From the cell containing the given text, extract its center point as (x, y) coordinate. 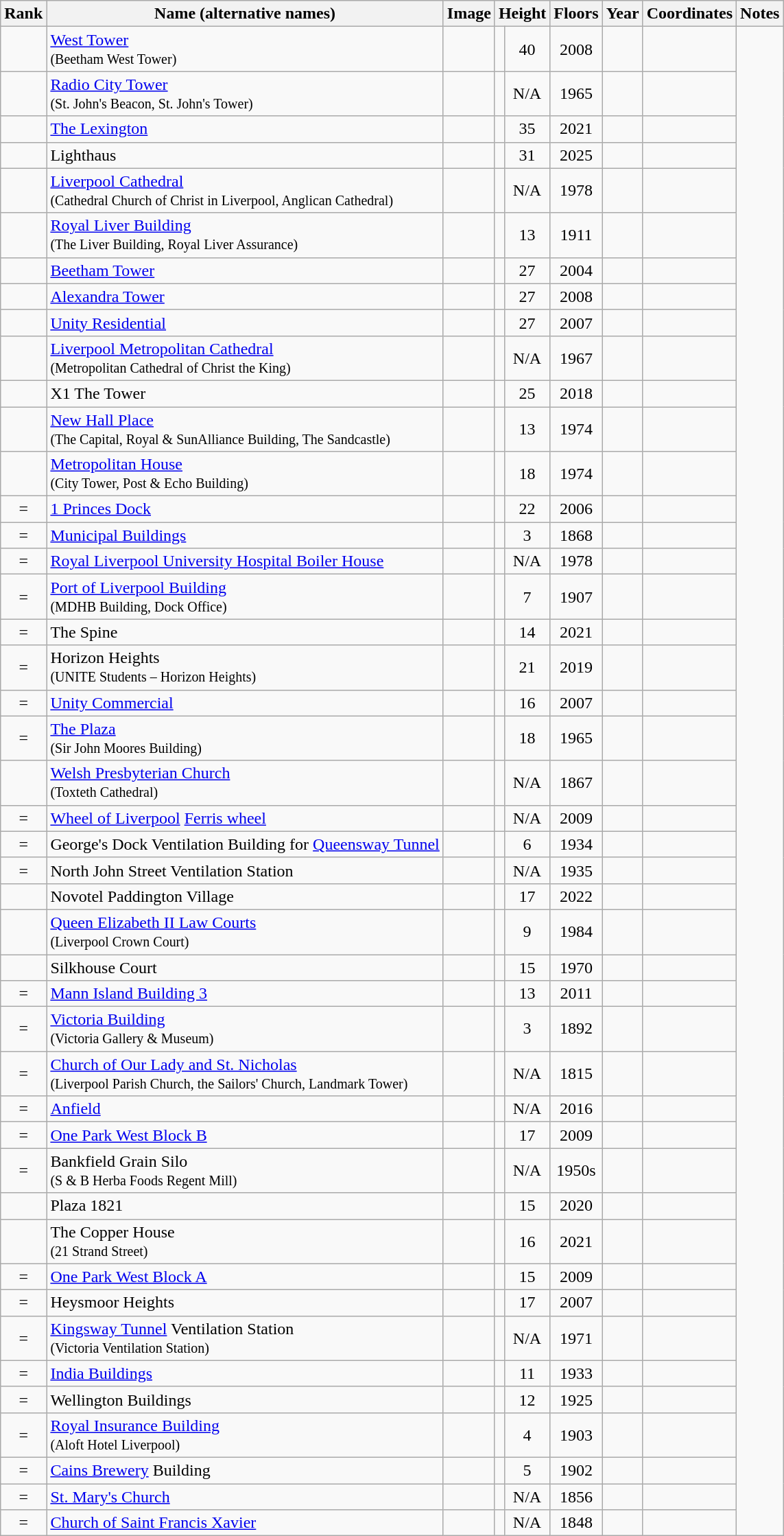
The Plaza(Sir John Moores Building) (245, 738)
9 (527, 932)
Metropolitan House(City Tower, Post & Echo Building) (245, 474)
1902 (576, 1470)
George's Dock Ventilation Building for Queensway Tunnel (245, 844)
Rank (23, 14)
Image (469, 14)
The Lexington (245, 129)
1984 (576, 932)
2006 (576, 509)
The Spine (245, 632)
1925 (576, 1399)
Municipal Buildings (245, 535)
2020 (576, 1206)
Church of Saint Francis Xavier (245, 1523)
6 (527, 844)
Radio City Tower(St. John's Beacon, St. John's Tower) (245, 93)
1868 (576, 535)
New Hall Place(The Capital, Royal & SunAlliance Building, The Sandcastle) (245, 428)
Liverpool Cathedral(Cathedral Church of Christ in Liverpool, Anglican Cathedral) (245, 191)
Royal Liver Building(The Liver Building, Royal Liver Assurance) (245, 235)
Lighthaus (245, 155)
Royal Liverpool University Hospital Boiler House (245, 561)
21 (527, 667)
Mann Island Building 3 (245, 994)
2011 (576, 994)
1911 (576, 235)
Novotel Paddington Village (245, 896)
Welsh Presbyterian Church (Toxteth Cathedral) (245, 782)
Bankfield Grain Silo(S & B Herba Foods Regent Mill) (245, 1171)
Plaza 1821 (245, 1206)
25 (527, 393)
Cains Brewery Building (245, 1470)
Beetham Tower (245, 270)
Unity Residential (245, 323)
2016 (576, 1109)
1971 (576, 1338)
2022 (576, 896)
1907 (576, 597)
The Copper House(21 Strand Street) (245, 1241)
1892 (576, 1029)
North John Street Ventilation Station (245, 870)
St. Mary's Church (245, 1497)
1933 (576, 1373)
X1 The Tower (245, 393)
1848 (576, 1523)
1 Princes Dock (245, 509)
Port of Liverpool Building(MDHB Building, Dock Office) (245, 597)
7 (527, 597)
Wheel of Liverpool Ferris wheel (245, 818)
Church of Our Lady and St. Nicholas (Liverpool Parish Church, the Sailors' Church, Landmark Tower) (245, 1073)
12 (527, 1399)
1815 (576, 1073)
Wellington Buildings (245, 1399)
2025 (576, 155)
22 (527, 509)
1935 (576, 870)
West Tower(Beetham West Tower) (245, 49)
Victoria Building (Victoria Gallery & Museum) (245, 1029)
31 (527, 155)
1903 (576, 1434)
Coordinates (689, 14)
2018 (576, 393)
One Park West Block A (245, 1277)
Horizon Heights(UNITE Students – Horizon Heights) (245, 667)
1934 (576, 844)
Floors (576, 14)
1950s (576, 1171)
Year (623, 14)
5 (527, 1470)
Notes (760, 14)
Silkhouse Court (245, 967)
14 (527, 632)
35 (527, 129)
Queen Elizabeth II Law Courts(Liverpool Crown Court) (245, 932)
Name (alternative names) (245, 14)
1856 (576, 1497)
40 (527, 49)
2019 (576, 667)
Alexandra Tower (245, 296)
1970 (576, 967)
Anfield (245, 1109)
11 (527, 1373)
1867 (576, 782)
Unity Commercial (245, 703)
Royal Insurance Building(Aloft Hotel Liverpool) (245, 1434)
Kingsway Tunnel Ventilation Station(Victoria Ventilation Station) (245, 1338)
1967 (576, 358)
One Park West Block B (245, 1135)
4 (527, 1434)
2004 (576, 270)
India Buildings (245, 1373)
Liverpool Metropolitan Cathedral(Metropolitan Cathedral of Christ the King) (245, 358)
Height (522, 14)
Heysmoor Heights (245, 1303)
